Determine the [x, y] coordinate at the center of the cell enclosing the given text.  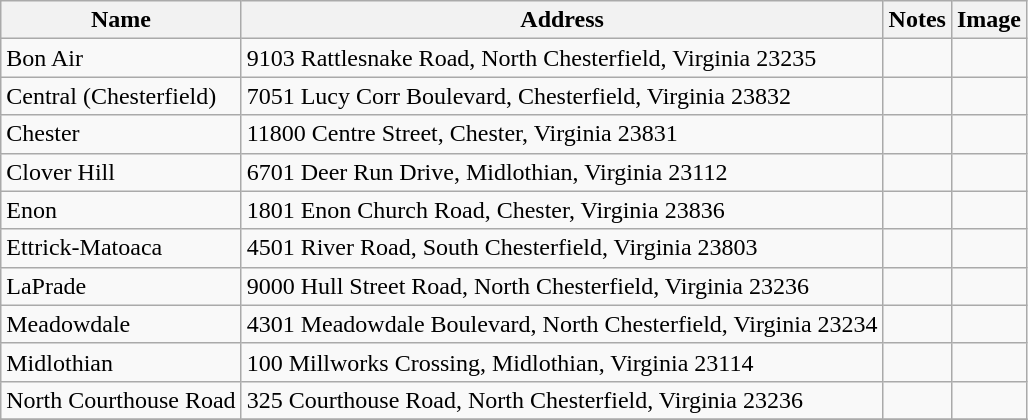
7051 Lucy Corr Boulevard, Chesterfield, Virginia 23832 [562, 96]
Address [562, 20]
North Courthouse Road [121, 400]
4501 River Road, South Chesterfield, Virginia 23803 [562, 248]
9000 Hull Street Road, North Chesterfield, Virginia 23236 [562, 286]
6701 Deer Run Drive, Midlothian, Virginia 23112 [562, 172]
Notes [917, 20]
9103 Rattlesnake Road, North Chesterfield, Virginia 23235 [562, 58]
Enon [121, 210]
Clover Hill [121, 172]
4301 Meadowdale Boulevard, North Chesterfield, Virginia 23234 [562, 324]
Meadowdale [121, 324]
LaPrade [121, 286]
Chester [121, 134]
Name [121, 20]
325 Courthouse Road, North Chesterfield, Virginia 23236 [562, 400]
1801 Enon Church Road, Chester, Virginia 23836 [562, 210]
Central (Chesterfield) [121, 96]
Ettrick-Matoaca [121, 248]
Bon Air [121, 58]
Midlothian [121, 362]
11800 Centre Street, Chester, Virginia 23831 [562, 134]
100 Millworks Crossing, Midlothian, Virginia 23114 [562, 362]
Image [988, 20]
